Scan for the cell matching the given text and deliver its (x, y) coordinate at center. 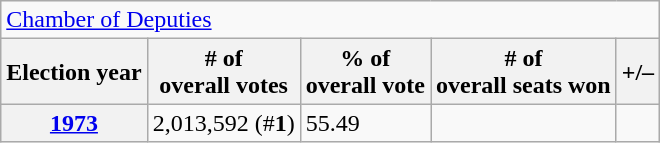
# ofoverall votes (224, 72)
% ofoverall vote (365, 72)
2,013,592 (#1) (224, 123)
# ofoverall seats won (524, 72)
+/– (638, 72)
55.49 (365, 123)
Chamber of Deputies (330, 20)
Election year (74, 72)
1973 (74, 123)
